Extract the (x, y) coordinate from the center of the cell holding the provided text.  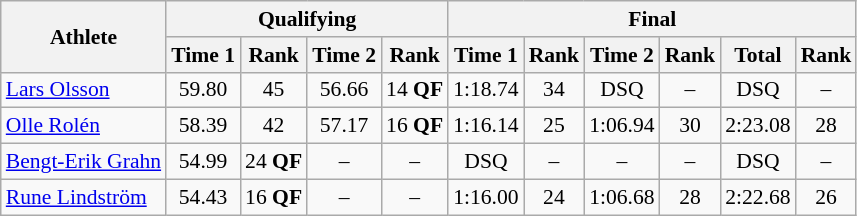
58.39 (203, 126)
14 QF (414, 90)
42 (274, 126)
1:18.74 (486, 90)
Olle Rolén (84, 126)
24 (554, 197)
2:23.08 (758, 126)
56.66 (344, 90)
Bengt-Erik Grahn (84, 162)
30 (690, 126)
24 QF (274, 162)
54.99 (203, 162)
Rune Lindström (84, 197)
57.17 (344, 126)
45 (274, 90)
59.80 (203, 90)
25 (554, 126)
2:22.68 (758, 197)
Final (652, 19)
Athlete (84, 36)
Total (758, 55)
54.43 (203, 197)
34 (554, 90)
1:06.94 (622, 126)
26 (826, 197)
1:16.14 (486, 126)
1:06.68 (622, 197)
Lars Olsson (84, 90)
1:16.00 (486, 197)
Qualifying (307, 19)
